Locate the cell with the specified text and output its [x, y] center coordinate. 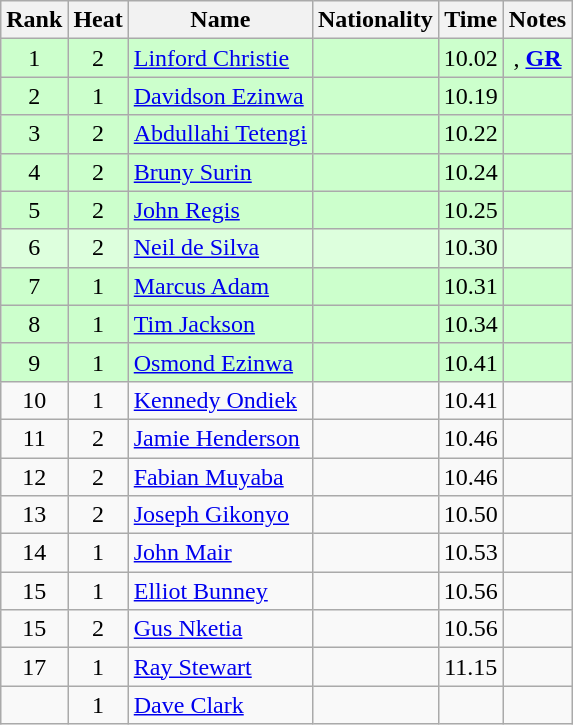
Davidson Ezinwa [220, 96]
Osmond Ezinwa [220, 362]
Linford Christie [220, 58]
10.53 [470, 553]
10.25 [470, 210]
Gus Nketia [220, 629]
Elliot Bunney [220, 591]
9 [34, 362]
10.02 [470, 58]
Bruny Surin [220, 172]
7 [34, 286]
10.22 [470, 134]
Heat [98, 20]
Dave Clark [220, 705]
11 [34, 438]
10.31 [470, 286]
10.24 [470, 172]
3 [34, 134]
John Mair [220, 553]
4 [34, 172]
, GR [537, 58]
Marcus Adam [220, 286]
6 [34, 248]
5 [34, 210]
Notes [537, 20]
Tim Jackson [220, 324]
Name [220, 20]
Neil de Silva [220, 248]
10.30 [470, 248]
12 [34, 477]
Time [470, 20]
10.50 [470, 515]
10.34 [470, 324]
8 [34, 324]
Rank [34, 20]
Ray Stewart [220, 667]
13 [34, 515]
14 [34, 553]
10.19 [470, 96]
John Regis [220, 210]
Fabian Muyaba [220, 477]
17 [34, 667]
Nationality [375, 20]
Abdullahi Tetengi [220, 134]
Jamie Henderson [220, 438]
10 [34, 400]
Joseph Gikonyo [220, 515]
11.15 [470, 667]
Kennedy Ondiek [220, 400]
